Capture the cell that displays the provided text and extract its (x, y) central coordinate. 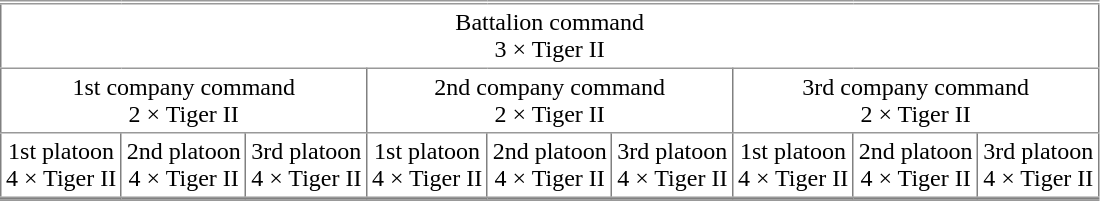
3rd company command2 × Tiger II (916, 100)
2nd company command2 × Tiger II (550, 100)
Battalion command 3 × Tiger II (550, 35)
1st company command 2 × Tiger II (184, 100)
